Find where the given text appears and provide that cell's center as (x, y) coordinate. 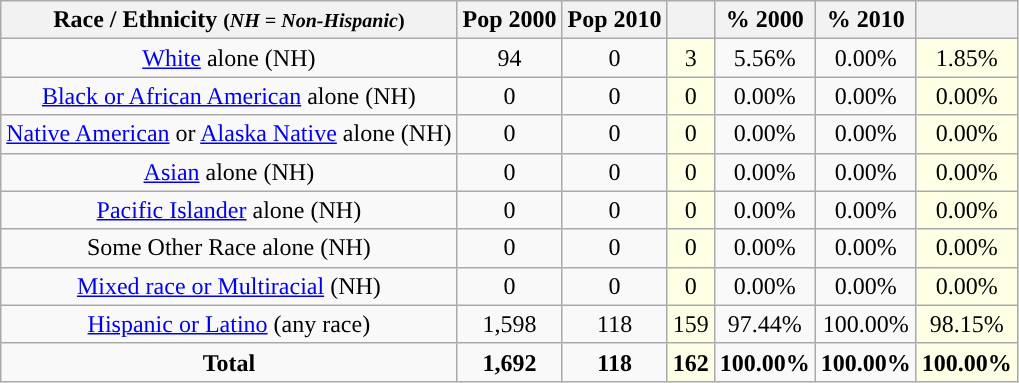
Pacific Islander alone (NH) (229, 210)
1,598 (510, 324)
94 (510, 58)
Race / Ethnicity (NH = Non-Hispanic) (229, 20)
Total (229, 362)
Asian alone (NH) (229, 172)
Pop 2000 (510, 20)
98.15% (966, 324)
% 2000 (764, 20)
White alone (NH) (229, 58)
3 (690, 58)
159 (690, 324)
% 2010 (866, 20)
Native American or Alaska Native alone (NH) (229, 134)
162 (690, 362)
Some Other Race alone (NH) (229, 248)
97.44% (764, 324)
Hispanic or Latino (any race) (229, 324)
1.85% (966, 58)
Pop 2010 (614, 20)
Black or African American alone (NH) (229, 96)
Mixed race or Multiracial (NH) (229, 286)
5.56% (764, 58)
1,692 (510, 362)
